Determine the (X, Y) coordinate at the center of the cell enclosing the given text.  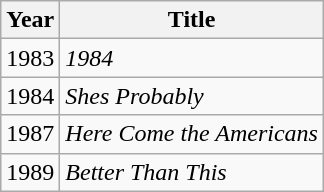
1983 (30, 58)
Shes Probably (192, 96)
Year (30, 20)
Title (192, 20)
Better Than This (192, 172)
1987 (30, 134)
1989 (30, 172)
Here Come the Americans (192, 134)
